Return the (x, y) coordinate for the center point of the cell that contains the specified text.  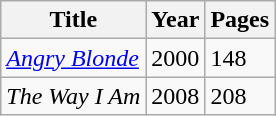
208 (240, 96)
The Way I Am (74, 96)
2000 (176, 58)
2008 (176, 96)
Year (176, 20)
Angry Blonde (74, 58)
Title (74, 20)
148 (240, 58)
Pages (240, 20)
